Identify which cell holds the provided text, then report its [X, Y] central coordinate. 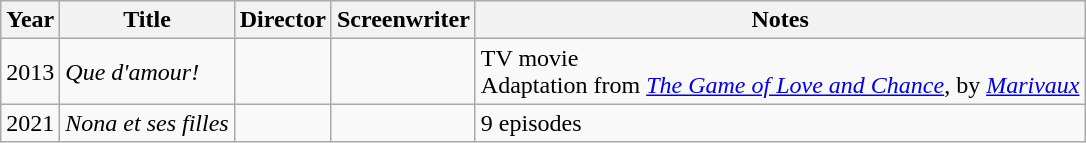
Que d'amour! [147, 72]
Director [282, 20]
2013 [30, 72]
2021 [30, 123]
9 episodes [780, 123]
Title [147, 20]
Notes [780, 20]
TV movieAdaptation from The Game of Love and Chance, by Marivaux [780, 72]
Nona et ses filles [147, 123]
Screenwriter [403, 20]
Year [30, 20]
